From the cell containing the given text, extract its center point as (X, Y) coordinate. 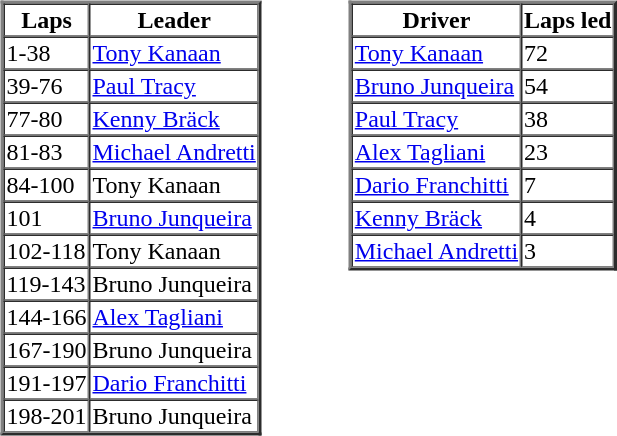
7 (568, 184)
81-83 (47, 152)
167-190 (47, 350)
102-118 (47, 250)
72 (568, 52)
Driver (436, 20)
198-201 (47, 416)
Laps led (568, 20)
84-100 (47, 184)
4 (568, 218)
119-143 (47, 284)
1-38 (47, 52)
77-80 (47, 118)
54 (568, 86)
3 (568, 250)
144-166 (47, 316)
39-76 (47, 86)
38 (568, 118)
Laps (47, 20)
101 (47, 218)
191-197 (47, 382)
Leader (174, 20)
23 (568, 152)
